Return the [X, Y] coordinate for the center point of the cell that contains the specified text.  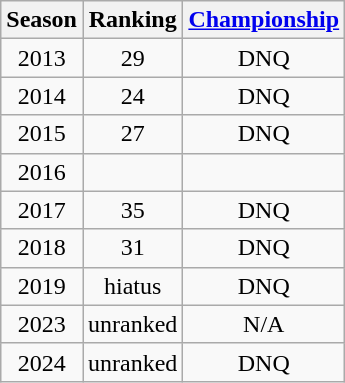
Season [42, 20]
2024 [42, 362]
24 [132, 96]
2023 [42, 324]
27 [132, 134]
Ranking [132, 20]
35 [132, 210]
2013 [42, 58]
2016 [42, 172]
hiatus [132, 286]
2018 [42, 248]
2015 [42, 134]
2017 [42, 210]
N/A [264, 324]
Championship [264, 20]
31 [132, 248]
2019 [42, 286]
29 [132, 58]
2014 [42, 96]
